Search for the cell housing the specified text and yield its [x, y] center coordinate. 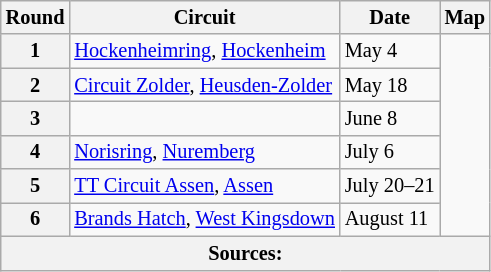
3 [36, 118]
Hockenheimring, Hockenheim [204, 51]
2 [36, 85]
Brands Hatch, West Kingsdown [204, 219]
Circuit Zolder, Heusden-Zolder [204, 85]
6 [36, 219]
Sources: [246, 253]
May 4 [390, 51]
June 8 [390, 118]
Date [390, 17]
5 [36, 186]
Norisring, Nuremberg [204, 152]
4 [36, 152]
July 6 [390, 152]
Round [36, 17]
1 [36, 51]
July 20–21 [390, 186]
August 11 [390, 219]
May 18 [390, 85]
Map [465, 17]
TT Circuit Assen, Assen [204, 186]
Circuit [204, 17]
